Scan for the cell matching the given text and deliver its [x, y] coordinate at center. 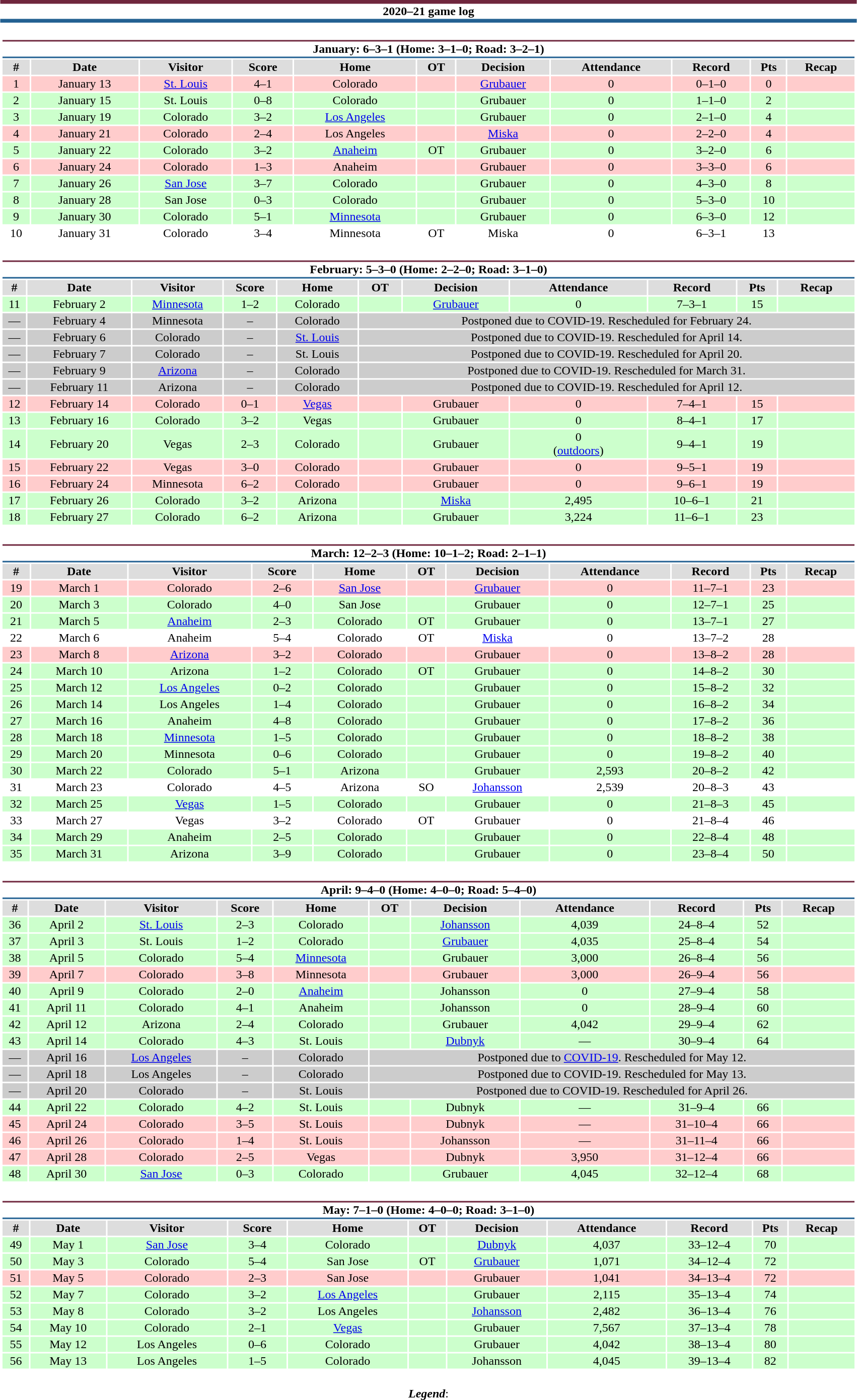
17–8–2 [710, 721]
April 9 [66, 991]
11–6–1 [692, 517]
March 27 [79, 821]
30–9–4 [696, 1041]
21–8–3 [710, 804]
March: 12–2–3 (Home: 10–1–2; Road: 2–1–1) [428, 554]
3–3–0 [711, 167]
18–8–2 [710, 737]
5–3–0 [711, 200]
May 1 [68, 1245]
80 [770, 1344]
68 [763, 1174]
53 [16, 1311]
January 24 [85, 167]
20 [16, 604]
20–8–2 [710, 770]
March 10 [79, 671]
February 4 [80, 321]
3–8 [245, 975]
78 [770, 1328]
2–1 [257, 1328]
2–2–0 [711, 133]
6–3–0 [711, 217]
6–3–1 [711, 233]
7 [16, 184]
2,593 [610, 770]
29–9–4 [696, 1024]
10–6–1 [692, 501]
36–13–4 [709, 1311]
Postponed due to COVID-19. Rescheduled for April 20. [606, 354]
February 16 [80, 420]
April 11 [66, 1008]
3–5 [245, 1124]
18 [14, 517]
April 28 [66, 1157]
March 29 [79, 837]
May 8 [68, 1311]
0–8 [263, 100]
47 [15, 1157]
29 [16, 754]
9–5–1 [692, 468]
22 [16, 638]
April 24 [66, 1124]
March 12 [79, 688]
1–3 [263, 167]
2020–21 game log [428, 11]
21–8–4 [710, 821]
February: 5–3–0 (Home: 2–2–0; Road: 3–1–0) [428, 270]
4–0 [282, 604]
May 13 [68, 1361]
16 [14, 484]
May 5 [68, 1278]
44 [15, 1108]
0–1 [250, 404]
April 7 [66, 975]
41 [15, 1008]
March 16 [79, 721]
31–9–4 [696, 1108]
3–0 [250, 468]
8–4–1 [692, 420]
4,035 [585, 942]
Postponed due to COVID-19. Rescheduled for May 12. [612, 1057]
82 [770, 1361]
January 19 [85, 117]
9 [16, 217]
January 30 [85, 217]
34–12–4 [709, 1262]
4–3–0 [711, 184]
March 22 [79, 770]
26–9–4 [696, 975]
39 [15, 975]
20–8–3 [710, 788]
April: 9–4–0 (Home: 4–0–0; Road: 5–4–0) [428, 890]
April 22 [66, 1108]
38–13–4 [709, 1344]
60 [763, 1008]
2–0 [245, 991]
January 15 [85, 100]
64 [763, 1041]
26–8–4 [696, 958]
49 [16, 1245]
January 31 [85, 233]
March 5 [79, 621]
24–8–4 [696, 924]
February 22 [80, 468]
May 10 [68, 1328]
May 12 [68, 1344]
7–4–1 [692, 404]
March 31 [79, 854]
February 14 [80, 404]
5 [16, 150]
4–3 [245, 1041]
2,495 [578, 501]
April 18 [66, 1074]
74 [770, 1295]
March 6 [79, 638]
28–9–4 [696, 1008]
March 20 [79, 754]
April 16 [66, 1057]
February 27 [80, 517]
February 26 [80, 501]
13–7–1 [710, 621]
February 2 [80, 304]
2,115 [606, 1295]
14 [14, 444]
March 14 [79, 704]
January 26 [85, 184]
7,567 [606, 1328]
9–6–1 [692, 484]
13–8–2 [710, 655]
February 11 [80, 387]
76 [770, 1311]
April 2 [66, 924]
3,224 [578, 517]
April 14 [66, 1041]
31–12–4 [696, 1157]
February 24 [80, 484]
39–13–4 [709, 1361]
15–8–2 [710, 688]
May 3 [68, 1262]
1,071 [606, 1262]
April 30 [66, 1174]
37 [15, 942]
62 [763, 1024]
25–8–4 [696, 942]
0–1–0 [711, 84]
3–9 [282, 854]
24 [16, 671]
11 [14, 304]
4,039 [585, 924]
0–2 [282, 688]
4–5 [282, 788]
22–8–4 [710, 837]
1–1–0 [711, 100]
31–10–4 [696, 1124]
April 26 [66, 1141]
31 [16, 788]
4–8 [282, 721]
Postponed due to COVID-19. Rescheduled for April 26. [612, 1091]
0(outdoors) [578, 444]
March 18 [79, 737]
16–8–2 [710, 704]
SO [426, 788]
Postponed due to COVID-19. Rescheduled for April 12. [606, 387]
January 28 [85, 200]
3–7 [263, 184]
January 21 [85, 133]
February 20 [80, 444]
3 [16, 117]
3,950 [585, 1157]
14–8–2 [710, 671]
51 [16, 1278]
34–13–4 [709, 1278]
April 5 [66, 958]
27–9–4 [696, 991]
April 12 [66, 1024]
2–1–0 [711, 117]
2,539 [610, 788]
1,041 [606, 1278]
April 3 [66, 942]
2,482 [606, 1311]
35–13–4 [709, 1295]
4–2 [245, 1108]
February 6 [80, 338]
7–3–1 [692, 304]
3–2–0 [711, 150]
May: 7–1–0 (Home: 4–0–0; Road: 3–1–0) [428, 1210]
2–6 [282, 588]
23–8–4 [710, 854]
32–12–4 [696, 1174]
January 22 [85, 150]
35 [16, 854]
February 7 [80, 354]
March 23 [79, 788]
4,037 [606, 1245]
9–4–1 [692, 444]
70 [770, 1245]
January: 6–3–1 (Home: 3–1–0; Road: 3–2–1) [428, 49]
26 [16, 704]
February 9 [80, 371]
May 7 [68, 1295]
April 20 [66, 1091]
March 1 [79, 588]
33 [16, 821]
Postponed due to COVID-19. Rescheduled for March 31. [606, 371]
January 13 [85, 84]
March 8 [79, 655]
11–7–1 [710, 588]
55 [16, 1344]
13–7–2 [710, 638]
Postponed due to COVID-19. Rescheduled for February 24. [606, 321]
Postponed due to COVID-19. Rescheduled for April 14. [606, 338]
1 [16, 84]
March 3 [79, 604]
31–11–4 [696, 1141]
19–8–2 [710, 754]
33–12–4 [709, 1245]
58 [763, 991]
37–13–4 [709, 1328]
12–7–1 [710, 604]
March 25 [79, 804]
Postponed due to COVID-19. Rescheduled for May 13. [612, 1074]
